From the cell containing the given text, extract its center point as (X, Y) coordinate. 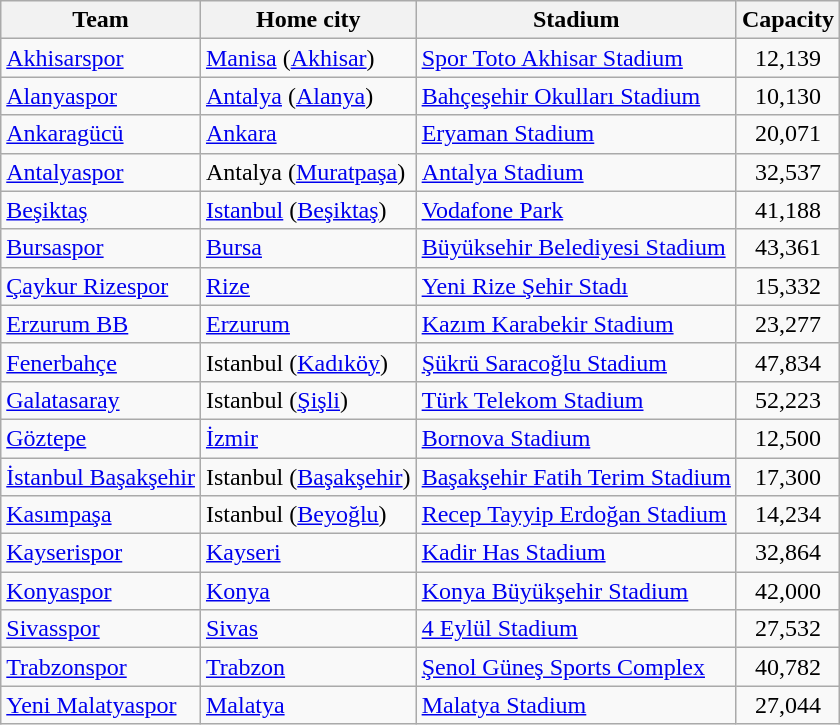
Ankara (308, 134)
Spor Toto Akhisar Stadium (576, 58)
Beşiktaş (101, 210)
Malatya Stadium (576, 705)
Team (101, 20)
32,537 (788, 172)
Istanbul (Kadıköy) (308, 362)
İstanbul Başakşehir (101, 477)
Kadir Has Stadium (576, 553)
40,782 (788, 667)
Istanbul (Beyoğlu) (308, 515)
Trabzonspor (101, 667)
Istanbul (Beşiktaş) (308, 210)
10,130 (788, 96)
Antalya (Alanya) (308, 96)
Başakşehir Fatih Terim Stadium (576, 477)
Trabzon (308, 667)
Bahçeşehir Okulları Stadium (576, 96)
Manisa (Akhisar) (308, 58)
41,188 (788, 210)
Istanbul (Başakşehir) (308, 477)
47,834 (788, 362)
Bursa (308, 248)
İzmir (308, 438)
Şükrü Saracoğlu Stadium (576, 362)
Galatasaray (101, 400)
Vodafone Park (576, 210)
Rize (308, 286)
12,139 (788, 58)
4 Eylül Stadium (576, 629)
23,277 (788, 324)
Kazım Karabekir Stadium (576, 324)
Sivas (308, 629)
Eryaman Stadium (576, 134)
Bursaspor (101, 248)
Şenol Güneş Sports Complex (576, 667)
Sivasspor (101, 629)
20,071 (788, 134)
Ankaragücü (101, 134)
Kayseri (308, 553)
Kayserispor (101, 553)
43,361 (788, 248)
Capacity (788, 20)
27,044 (788, 705)
Konyaspor (101, 591)
Türk Telekom Stadium (576, 400)
Antalyaspor (101, 172)
Kasımpaşa (101, 515)
14,234 (788, 515)
Istanbul (Şişli) (308, 400)
15,332 (788, 286)
Antalya (Muratpaşa) (308, 172)
Yeni Rize Şehir Stadı (576, 286)
Malatya (308, 705)
Alanyaspor (101, 96)
Büyüksehir Belediyesi Stadium (576, 248)
52,223 (788, 400)
Göztepe (101, 438)
32,864 (788, 553)
12,500 (788, 438)
Stadium (576, 20)
17,300 (788, 477)
Erzurum (308, 324)
Konya (308, 591)
Akhisarspor (101, 58)
Erzurum BB (101, 324)
Recep Tayyip Erdoğan Stadium (576, 515)
Bornova Stadium (576, 438)
Fenerbahçe (101, 362)
Konya Büyükşehir Stadium (576, 591)
27,532 (788, 629)
Çaykur Rizespor (101, 286)
Yeni Malatyaspor (101, 705)
42,000 (788, 591)
Home city (308, 20)
Antalya Stadium (576, 172)
